Output the [X, Y] coordinate of the center of the cell containing the given text.  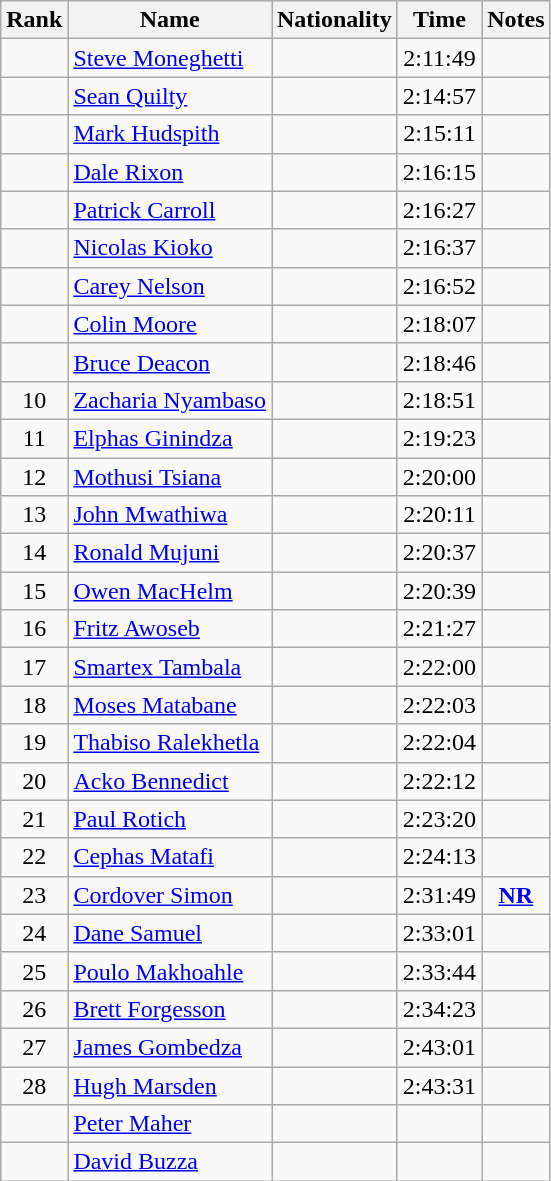
2:16:37 [439, 248]
Rank [34, 20]
13 [34, 515]
10 [34, 400]
25 [34, 971]
Elphas Ginindza [170, 438]
Mothusi Tsiana [170, 477]
22 [34, 857]
Acko Bennedict [170, 781]
Ronald Mujuni [170, 553]
David Buzza [170, 1162]
2:16:27 [439, 210]
Nationality [335, 20]
Thabiso Ralekhetla [170, 743]
2:22:03 [439, 705]
24 [34, 933]
John Mwathiwa [170, 515]
12 [34, 477]
Moses Matabane [170, 705]
2:33:01 [439, 933]
Brett Forgesson [170, 1009]
Smartex Tambala [170, 667]
2:20:00 [439, 477]
Name [170, 20]
21 [34, 819]
2:34:23 [439, 1009]
2:11:49 [439, 58]
11 [34, 438]
16 [34, 629]
2:14:57 [439, 96]
2:22:12 [439, 781]
2:15:11 [439, 134]
2:20:39 [439, 591]
2:21:27 [439, 629]
2:43:01 [439, 1047]
Paul Rotich [170, 819]
Owen MacHelm [170, 591]
Cordover Simon [170, 895]
26 [34, 1009]
Sean Quilty [170, 96]
Hugh Marsden [170, 1085]
Notes [516, 20]
18 [34, 705]
14 [34, 553]
Colin Moore [170, 324]
2:43:31 [439, 1085]
Time [439, 20]
2:31:49 [439, 895]
Dale Rixon [170, 172]
2:16:15 [439, 172]
Bruce Deacon [170, 362]
2:19:23 [439, 438]
2:18:07 [439, 324]
Peter Maher [170, 1124]
2:23:20 [439, 819]
2:16:52 [439, 286]
Patrick Carroll [170, 210]
Poulo Makhoahle [170, 971]
2:22:04 [439, 743]
15 [34, 591]
James Gombedza [170, 1047]
19 [34, 743]
Mark Hudspith [170, 134]
27 [34, 1047]
2:20:37 [439, 553]
Nicolas Kioko [170, 248]
NR [516, 895]
20 [34, 781]
2:20:11 [439, 515]
Carey Nelson [170, 286]
28 [34, 1085]
Cephas Matafi [170, 857]
Dane Samuel [170, 933]
2:33:44 [439, 971]
Fritz Awoseb [170, 629]
2:18:46 [439, 362]
23 [34, 895]
17 [34, 667]
2:18:51 [439, 400]
Steve Moneghetti [170, 58]
2:22:00 [439, 667]
Zacharia Nyambaso [170, 400]
2:24:13 [439, 857]
